Capture the cell that displays the provided text and extract its (X, Y) central coordinate. 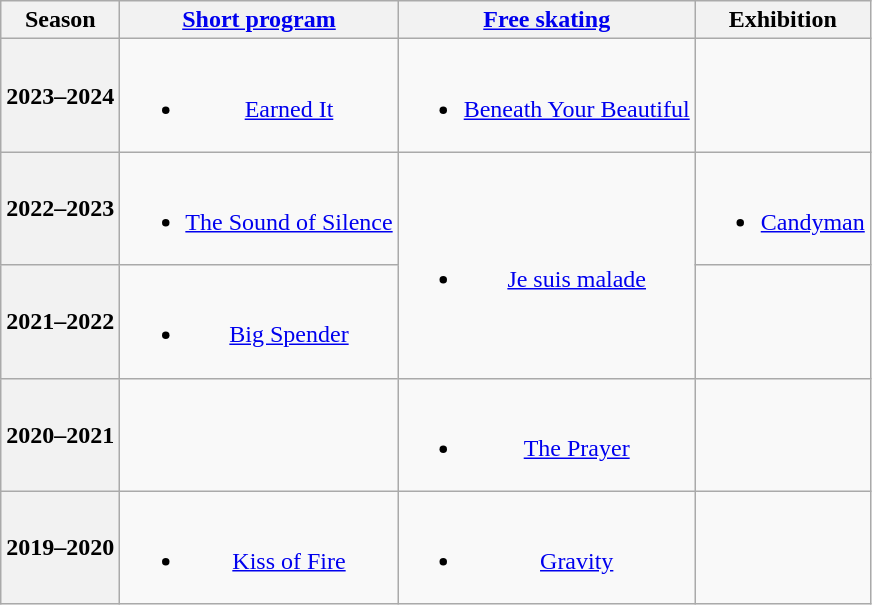
Candyman (782, 208)
Big Spender (259, 322)
2019–2020 (60, 548)
The Prayer (546, 434)
2021–2022 (60, 322)
Kiss of Fire (259, 548)
Free skating (546, 20)
Beneath Your Beautiful (546, 96)
Exhibition (782, 20)
Earned It (259, 96)
Gravity (546, 548)
2022–2023 (60, 208)
2020–2021 (60, 434)
The Sound of Silence (259, 208)
Short program (259, 20)
Je suis malade (546, 265)
Season (60, 20)
2023–2024 (60, 96)
